Identify which cell holds the provided text, then report its (X, Y) central coordinate. 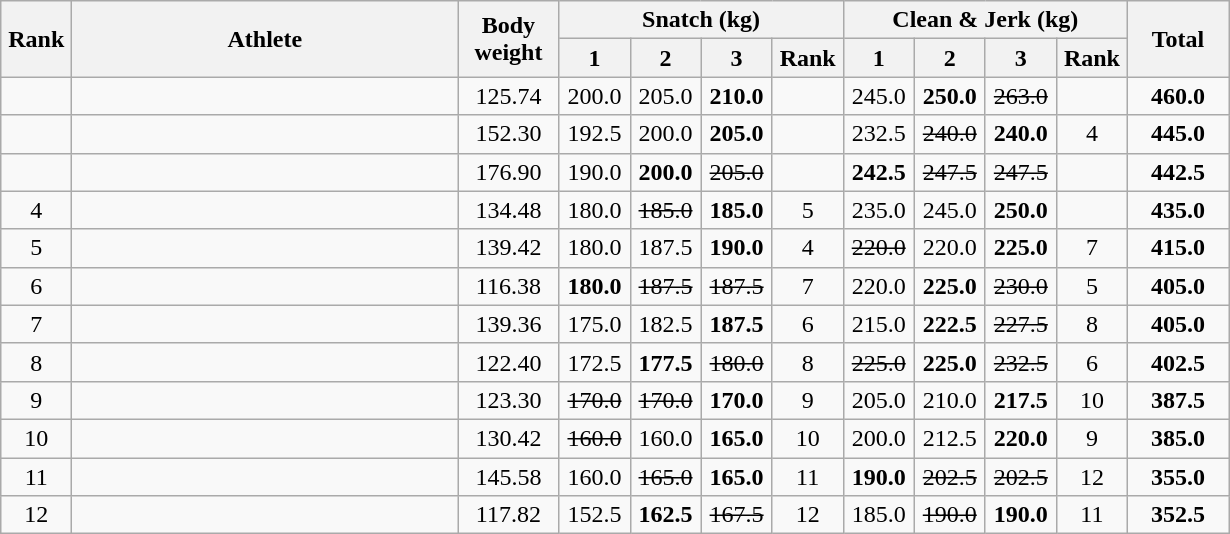
217.5 (1020, 400)
123.30 (508, 400)
222.5 (950, 324)
235.0 (878, 210)
152.30 (508, 134)
355.0 (1178, 477)
116.38 (508, 286)
352.5 (1178, 515)
Clean & Jerk (kg) (985, 20)
Body weight (508, 39)
230.0 (1020, 286)
122.40 (508, 362)
227.5 (1020, 324)
435.0 (1178, 210)
242.5 (878, 172)
162.5 (666, 515)
415.0 (1178, 248)
172.5 (594, 362)
442.5 (1178, 172)
145.58 (508, 477)
192.5 (594, 134)
402.5 (1178, 362)
139.36 (508, 324)
Total (1178, 39)
387.5 (1178, 400)
Snatch (kg) (701, 20)
134.48 (508, 210)
445.0 (1178, 134)
177.5 (666, 362)
385.0 (1178, 438)
175.0 (594, 324)
460.0 (1178, 96)
212.5 (950, 438)
130.42 (508, 438)
176.90 (508, 172)
167.5 (736, 515)
139.42 (508, 248)
152.5 (594, 515)
Athlete (265, 39)
125.74 (508, 96)
182.5 (666, 324)
117.82 (508, 515)
215.0 (878, 324)
263.0 (1020, 96)
